Find where the given text appears and provide that cell's center as [x, y] coordinate. 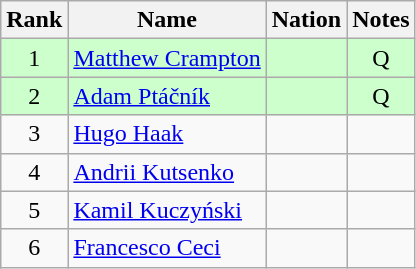
2 [34, 96]
Matthew Crampton [167, 58]
5 [34, 210]
Notes [381, 20]
Andrii Kutsenko [167, 172]
6 [34, 248]
Rank [34, 20]
Francesco Ceci [167, 248]
3 [34, 134]
Nation [306, 20]
Adam Ptáčník [167, 96]
Name [167, 20]
4 [34, 172]
Kamil Kuczyński [167, 210]
Hugo Haak [167, 134]
1 [34, 58]
